Pinpoint the cell where the given text exists, returning its [X, Y] midpoint coordinate. 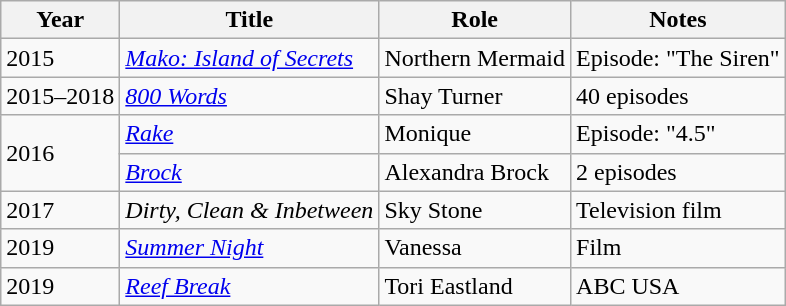
Vanessa [475, 248]
Sky Stone [475, 210]
Episode: "The Siren" [678, 58]
800 Words [250, 96]
Monique [475, 134]
Alexandra Brock [475, 172]
2015 [60, 58]
Brock [250, 172]
Dirty, Clean & Inbetween [250, 210]
Northern Mermaid [475, 58]
2015–2018 [60, 96]
Notes [678, 20]
Rake [250, 134]
Shay Turner [475, 96]
40 episodes [678, 96]
ABC USA [678, 286]
Reef Break [250, 286]
2 episodes [678, 172]
Role [475, 20]
Episode: "4.5" [678, 134]
Television film [678, 210]
2016 [60, 153]
Mako: Island of Secrets [250, 58]
Year [60, 20]
Tori Eastland [475, 286]
Summer Night [250, 248]
Title [250, 20]
Film [678, 248]
2017 [60, 210]
